Locate the cell with the specified text and output its [X, Y] center coordinate. 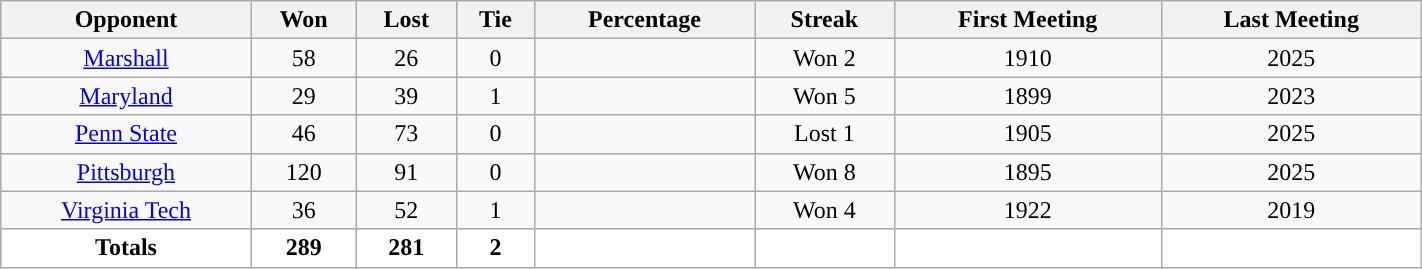
29 [304, 96]
2 [495, 248]
Won 2 [824, 58]
Totals [126, 248]
91 [406, 172]
Won 4 [824, 210]
Won 5 [824, 96]
Lost 1 [824, 134]
39 [406, 96]
Last Meeting [1291, 20]
2019 [1291, 210]
Virginia Tech [126, 210]
1905 [1028, 134]
Opponent [126, 20]
46 [304, 134]
52 [406, 210]
58 [304, 58]
1922 [1028, 210]
2023 [1291, 96]
Maryland [126, 96]
Tie [495, 20]
36 [304, 210]
First Meeting [1028, 20]
Won [304, 20]
Streak [824, 20]
Pittsburgh [126, 172]
289 [304, 248]
26 [406, 58]
281 [406, 248]
1895 [1028, 172]
Penn State [126, 134]
Lost [406, 20]
Percentage [644, 20]
Marshall [126, 58]
120 [304, 172]
73 [406, 134]
1910 [1028, 58]
1899 [1028, 96]
Won 8 [824, 172]
